Return [X, Y] of the center of cell containing provided text 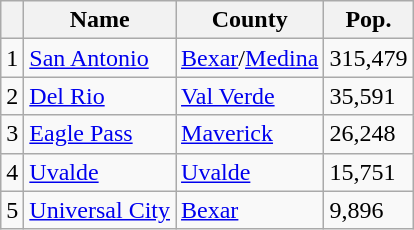
Eagle Pass [100, 134]
Del Rio [100, 96]
Val Verde [250, 96]
Name [100, 20]
26,248 [368, 134]
15,751 [368, 172]
Bexar/Medina [250, 58]
Maverick [250, 134]
315,479 [368, 58]
9,896 [368, 210]
Pop. [368, 20]
5 [12, 210]
2 [12, 96]
35,591 [368, 96]
County [250, 20]
San Antonio [100, 58]
Universal City [100, 210]
1 [12, 58]
Bexar [250, 210]
3 [12, 134]
4 [12, 172]
